Identify which cell holds the provided text, then report its [X, Y] central coordinate. 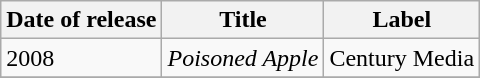
2008 [82, 58]
Label [402, 20]
Poisoned Apple [243, 58]
Title [243, 20]
Date of release [82, 20]
Century Media [402, 58]
